Determine the (x, y) coordinate at the center of the cell enclosing the given text.  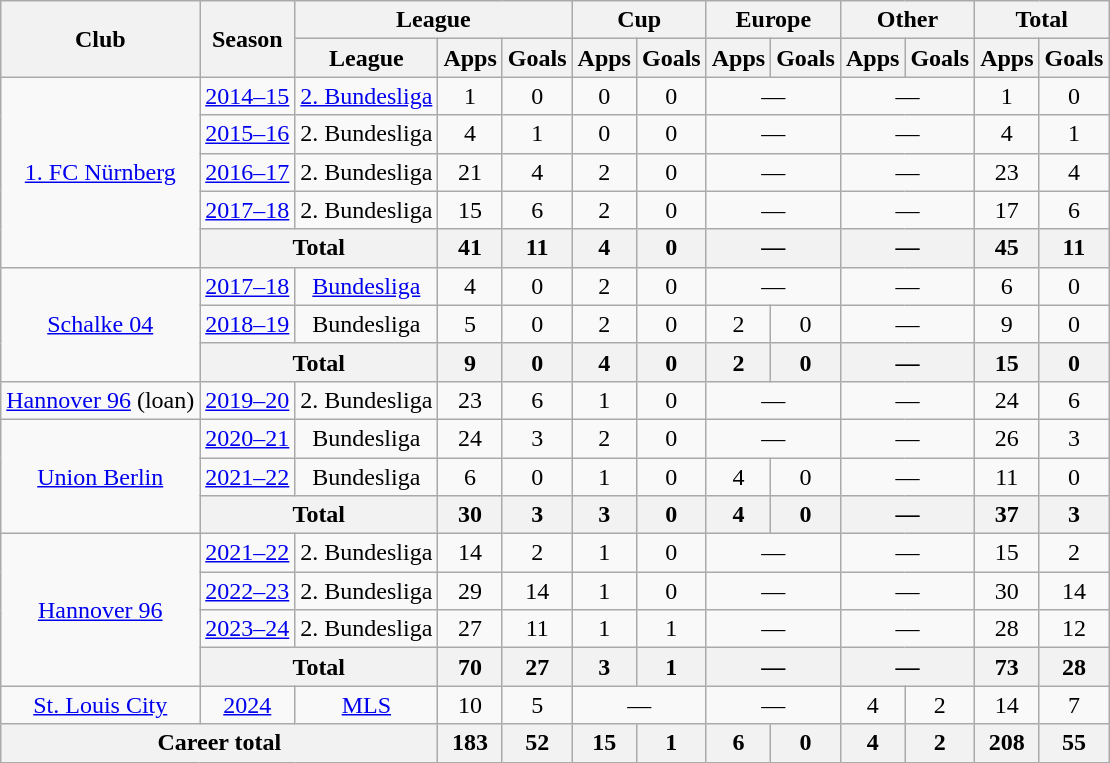
MLS (366, 705)
21 (470, 172)
Hannover 96 (100, 610)
52 (537, 743)
183 (470, 743)
26 (1007, 438)
Cup (639, 20)
Union Berlin (100, 476)
208 (1007, 743)
41 (470, 248)
70 (470, 667)
Europe (773, 20)
Club (100, 39)
7 (1074, 705)
Hannover 96 (loan) (100, 400)
2023–24 (248, 629)
2018–19 (248, 324)
Schalke 04 (100, 324)
St. Louis City (100, 705)
55 (1074, 743)
73 (1007, 667)
Career total (220, 743)
2014–15 (248, 96)
37 (1007, 515)
2015–16 (248, 134)
2019–20 (248, 400)
Season (248, 39)
Other (907, 20)
1. FC Nürnberg (100, 172)
12 (1074, 629)
2024 (248, 705)
2020–21 (248, 438)
17 (1007, 210)
2016–17 (248, 172)
29 (470, 591)
2022–23 (248, 591)
45 (1007, 248)
10 (470, 705)
